Locate the cell with the specified text and output its (X, Y) center coordinate. 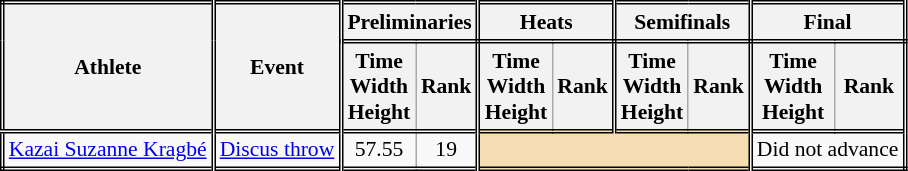
Heats (546, 22)
Kazai Suzanne Kragbé (108, 150)
Event (277, 67)
Semifinals (682, 22)
Discus throw (277, 150)
Final (828, 22)
Athlete (108, 67)
19 (448, 150)
Preliminaries (410, 22)
57.55 (378, 150)
Did not advance (828, 150)
